Return [x, y] of the center of cell containing provided text 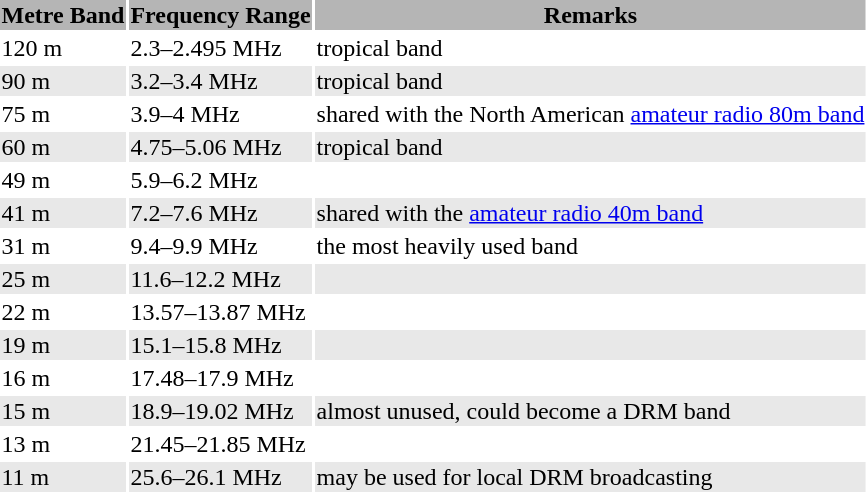
the most heavily used band [590, 246]
shared with the North American amateur radio 80m band [590, 114]
11.6–12.2 MHz [220, 279]
31 m [63, 246]
Frequency Range [220, 15]
25 m [63, 279]
25.6–26.1 MHz [220, 477]
3.9–4 MHz [220, 114]
13.57–13.87 MHz [220, 312]
3.2–3.4 MHz [220, 81]
may be used for local DRM broadcasting [590, 477]
Remarks [590, 15]
5.9–6.2 MHz [220, 180]
49 m [63, 180]
almost unused, could become a DRM band [590, 411]
4.75–5.06 MHz [220, 147]
60 m [63, 147]
15.1–15.8 MHz [220, 345]
11 m [63, 477]
19 m [63, 345]
Metre Band [63, 15]
16 m [63, 378]
90 m [63, 81]
18.9–19.02 MHz [220, 411]
41 m [63, 213]
22 m [63, 312]
17.48–17.9 MHz [220, 378]
120 m [63, 48]
7.2–7.6 MHz [220, 213]
75 m [63, 114]
shared with the amateur radio 40m band [590, 213]
13 m [63, 444]
15 m [63, 411]
21.45–21.85 MHz [220, 444]
2.3–2.495 MHz [220, 48]
9.4–9.9 MHz [220, 246]
